Return (X, Y) of the center of cell containing provided text 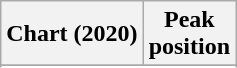
Peakposition (189, 34)
Chart (2020) (72, 34)
